Scan for the cell matching the given text and deliver its (X, Y) coordinate at center. 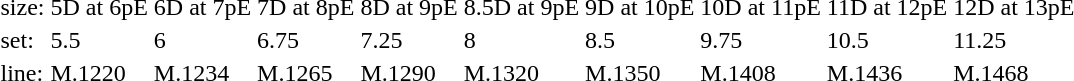
7.25 (409, 40)
5.5 (99, 40)
6.75 (306, 40)
9.75 (760, 40)
6 (202, 40)
10.5 (886, 40)
8.5 (640, 40)
8 (521, 40)
